From the cell containing the given text, extract its center point as [x, y] coordinate. 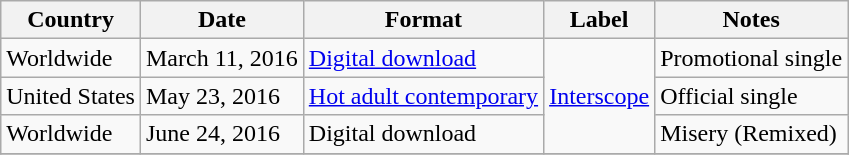
Format [423, 20]
Hot adult contemporary [423, 96]
Interscope [600, 96]
Promotional single [752, 58]
March 11, 2016 [222, 58]
May 23, 2016 [222, 96]
Date [222, 20]
Official single [752, 96]
Notes [752, 20]
Misery (Remixed) [752, 134]
June 24, 2016 [222, 134]
Country [71, 20]
Label [600, 20]
United States [71, 96]
